Provide the [X, Y] coordinate of the cell's center where the given text is located.  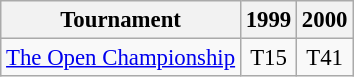
T15 [268, 58]
T41 [325, 58]
Tournament [121, 20]
2000 [325, 20]
1999 [268, 20]
The Open Championship [121, 58]
